For the text-containing cell, return its midpoint in [x, y] coordinate format. 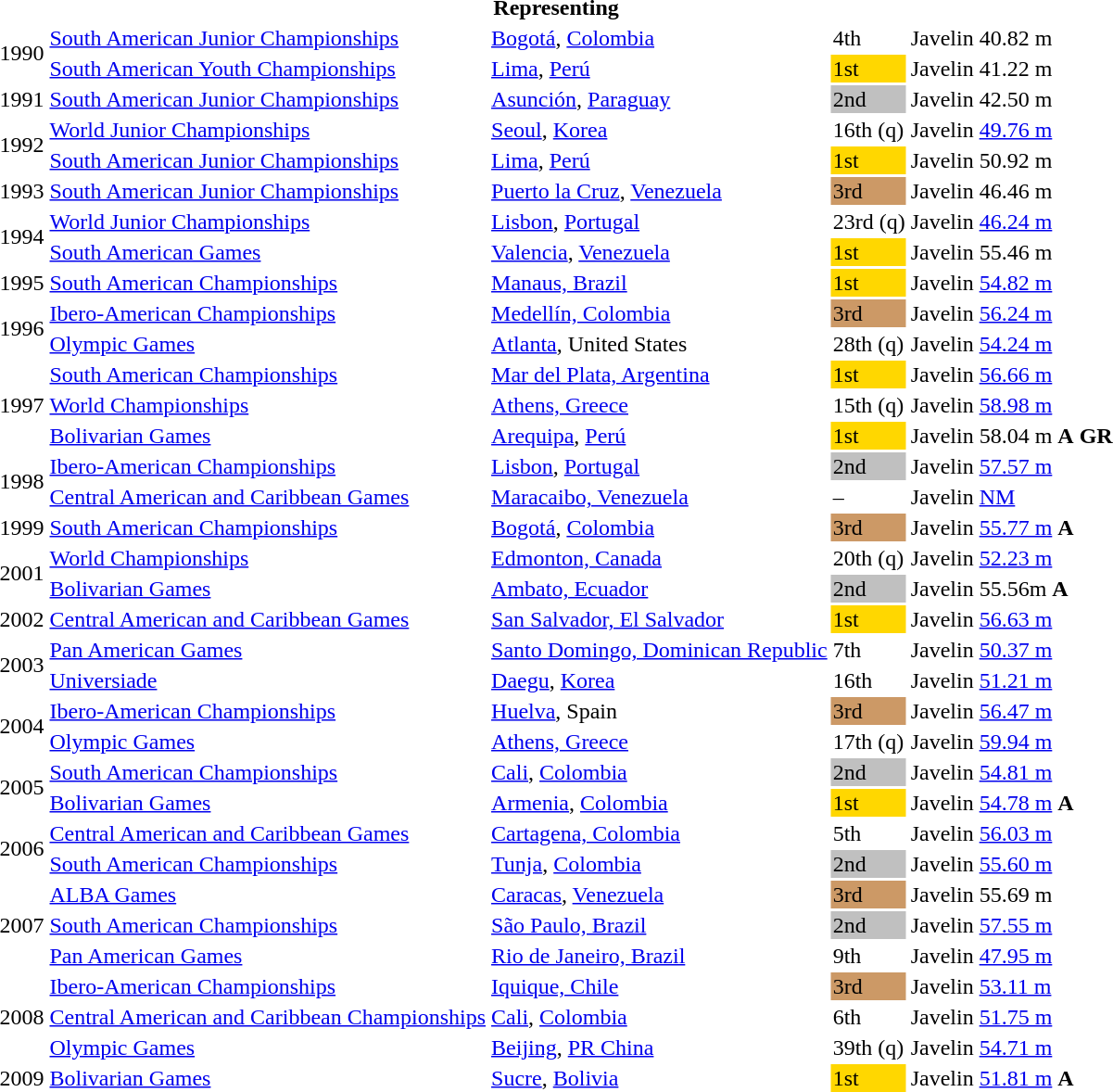
Mar del Plata, Argentina [660, 375]
Cartagena, Colombia [660, 833]
São Paulo, Brazil [660, 925]
South American Games [268, 252]
20th (q) [869, 558]
Puerto la Cruz, Venezuela [660, 191]
28th (q) [869, 344]
ALBA Games [268, 895]
Daegu, Korea [660, 680]
Tunja, Colombia [660, 864]
4th [869, 38]
Huelva, Spain [660, 711]
Atlanta, United States [660, 344]
23rd (q) [869, 222]
16th (q) [869, 130]
5th [869, 833]
Edmonton, Canada [660, 558]
15th (q) [869, 405]
South American Youth Championships [268, 69]
Manaus, Brazil [660, 283]
Universiade [268, 680]
Central American and Caribbean Championships [268, 1017]
Rio de Janeiro, Brazil [660, 956]
Santo Domingo, Dominican Republic [660, 650]
Maracaibo, Venezuela [660, 497]
Beijing, PR China [660, 1048]
Seoul, Korea [660, 130]
Iquique, Chile [660, 986]
Valencia, Venezuela [660, 252]
6th [869, 1017]
Ambato, Ecuador [660, 589]
7th [869, 650]
39th (q) [869, 1048]
– [869, 497]
Medellín, Colombia [660, 313]
Arequipa, Perú [660, 436]
Armenia, Colombia [660, 803]
9th [869, 956]
17th (q) [869, 742]
San Salvador, El Salvador [660, 619]
16th [869, 680]
Sucre, Bolivia [660, 1078]
Caracas, Venezuela [660, 895]
Asunción, Paraguay [660, 99]
